Extract the (X, Y) coordinate from the center of the cell holding the provided text.  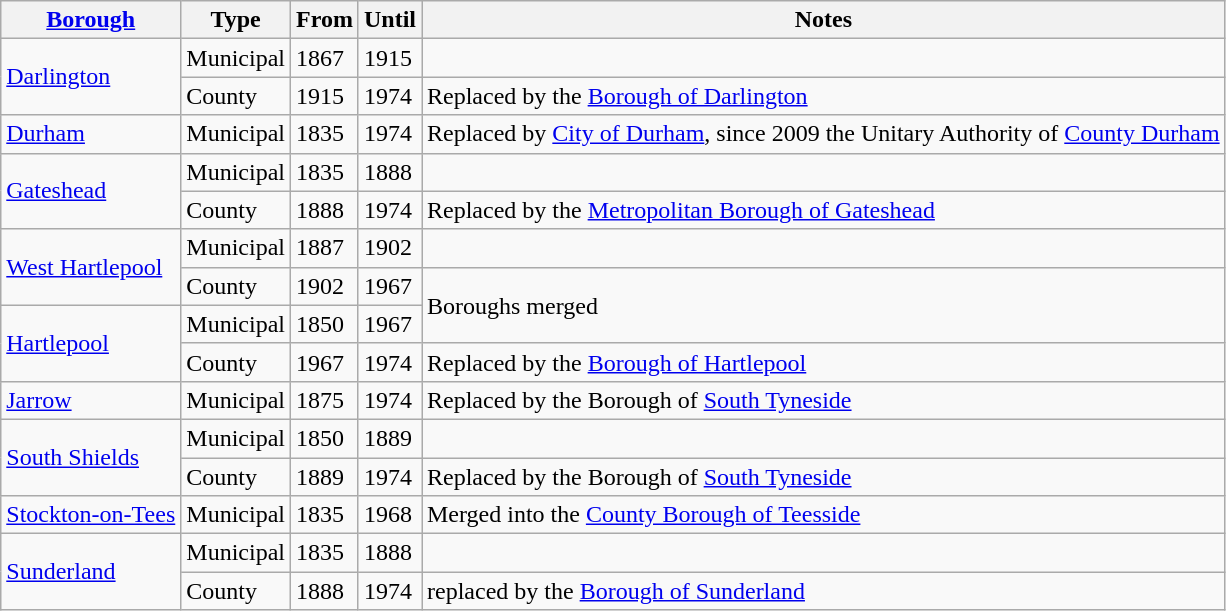
Hartlepool (91, 343)
Jarrow (91, 400)
South Shields (91, 457)
Merged into the County Borough of Teesside (824, 515)
Gateshead (91, 191)
1867 (324, 58)
Type (236, 20)
Replaced by the Borough of Hartlepool (824, 362)
Boroughs merged (824, 305)
Replaced by the Borough of Darlington (824, 96)
Sunderland (91, 572)
Stockton-on-Tees (91, 515)
replaced by the Borough of Sunderland (824, 591)
Notes (824, 20)
1968 (390, 515)
1887 (324, 248)
From (324, 20)
Darlington (91, 77)
Borough (91, 20)
West Hartlepool (91, 267)
Durham (91, 134)
1875 (324, 400)
Replaced by City of Durham, since 2009 the Unitary Authority of County Durham (824, 134)
Replaced by the Metropolitan Borough of Gateshead (824, 210)
Until (390, 20)
